Provide the (x, y) coordinate of the cell's center where the given text is located.  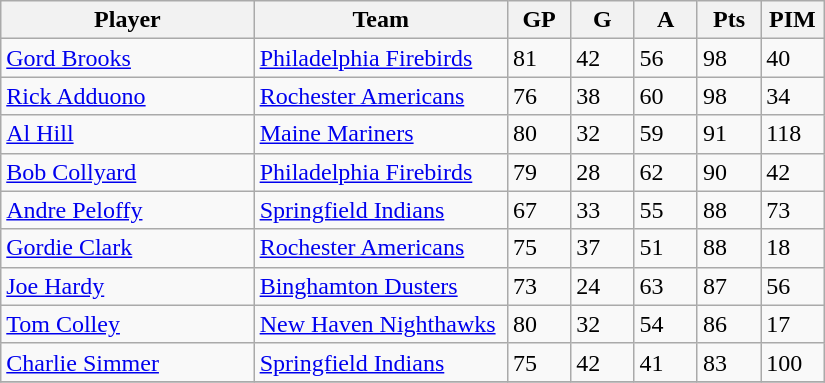
PIM (792, 20)
83 (728, 362)
40 (792, 58)
91 (728, 134)
62 (666, 172)
34 (792, 96)
Maine Mariners (380, 134)
18 (792, 248)
New Haven Nighthawks (380, 324)
17 (792, 324)
GP (538, 20)
Andre Peloffy (128, 210)
38 (602, 96)
Bob Collyard (128, 172)
67 (538, 210)
Joe Hardy (128, 286)
33 (602, 210)
A (666, 20)
81 (538, 58)
118 (792, 134)
37 (602, 248)
G (602, 20)
28 (602, 172)
Rick Adduono (128, 96)
Charlie Simmer (128, 362)
41 (666, 362)
Binghamton Dusters (380, 286)
54 (666, 324)
Gordie Clark (128, 248)
Team (380, 20)
Tom Colley (128, 324)
86 (728, 324)
60 (666, 96)
Player (128, 20)
Al Hill (128, 134)
Pts (728, 20)
87 (728, 286)
79 (538, 172)
59 (666, 134)
55 (666, 210)
90 (728, 172)
Gord Brooks (128, 58)
24 (602, 286)
76 (538, 96)
51 (666, 248)
100 (792, 362)
63 (666, 286)
